Return the (x, y) coordinate for the center point of the cell that contains the specified text.  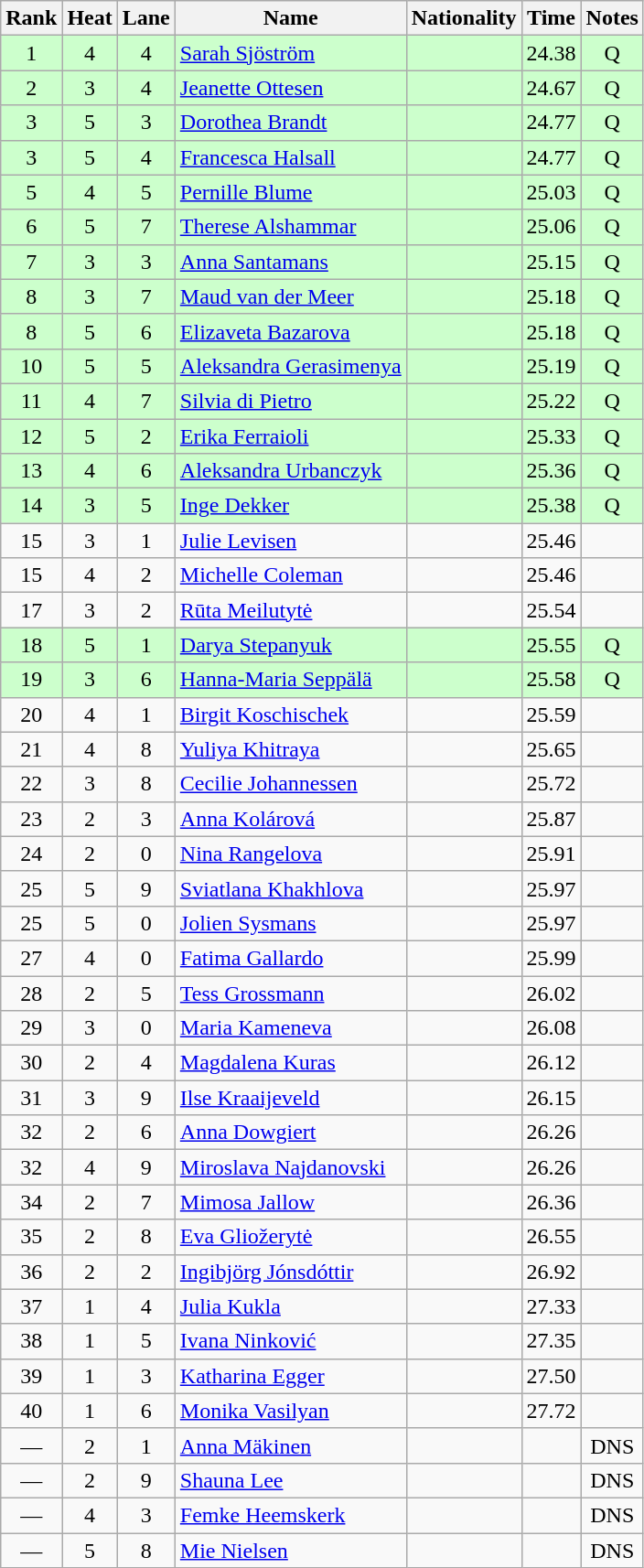
Notes (612, 18)
31 (31, 1098)
Miroslava Najdanovski (291, 1167)
12 (31, 436)
Sviatlana Khakhlova (291, 888)
30 (31, 1063)
Jolien Sysmans (291, 923)
34 (31, 1202)
36 (31, 1272)
23 (31, 819)
20 (31, 714)
Francesca Halsall (291, 157)
27 (31, 958)
25.65 (551, 749)
26.08 (551, 1028)
28 (31, 993)
25.99 (551, 958)
11 (31, 401)
25.36 (551, 471)
Mie Nielsen (291, 1551)
25.06 (551, 227)
19 (31, 680)
25.33 (551, 436)
27.33 (551, 1306)
Hanna-Maria Seppälä (291, 680)
Ilse Kraaijeveld (291, 1098)
Name (291, 18)
25.19 (551, 366)
26.36 (551, 1202)
27.35 (551, 1341)
40 (31, 1411)
Therese Alshammar (291, 227)
Elizaveta Bazarova (291, 331)
25.55 (551, 645)
Rūta Meilutytė (291, 610)
Julia Kukla (291, 1306)
13 (31, 471)
Inge Dekker (291, 506)
Birgit Koschischek (291, 714)
Pernille Blume (291, 192)
Maria Kameneva (291, 1028)
38 (31, 1341)
Julie Levisen (291, 541)
Dorothea Brandt (291, 123)
Eva Gliožerytė (291, 1237)
25.72 (551, 784)
Nina Rangelova (291, 854)
25.38 (551, 506)
Monika Vasilyan (291, 1411)
25.15 (551, 262)
Erika Ferraioli (291, 436)
Ingibjörg Jónsdóttir (291, 1272)
26.92 (551, 1272)
Cecilie Johannessen (291, 784)
22 (31, 784)
Shauna Lee (291, 1480)
Darya Stepanyuk (291, 645)
24.67 (551, 88)
Magdalena Kuras (291, 1063)
39 (31, 1376)
Heat (90, 18)
25.54 (551, 610)
26.55 (551, 1237)
Tess Grossmann (291, 993)
Fatima Gallardo (291, 958)
10 (31, 366)
Anna Mäkinen (291, 1445)
Anna Santamans (291, 262)
Lane (146, 18)
Aleksandra Gerasimenya (291, 366)
Time (551, 18)
29 (31, 1028)
Anna Kolárová (291, 819)
Anna Dowgiert (291, 1133)
Michelle Coleman (291, 575)
27.50 (551, 1376)
37 (31, 1306)
25.58 (551, 680)
26.02 (551, 993)
Nationality (464, 18)
Rank (31, 18)
Jeanette Ottesen (291, 88)
27.72 (551, 1411)
Sarah Sjöström (291, 53)
25.91 (551, 854)
35 (31, 1237)
14 (31, 506)
21 (31, 749)
26.15 (551, 1098)
18 (31, 645)
Maud van der Meer (291, 296)
25.03 (551, 192)
25.22 (551, 401)
26.12 (551, 1063)
24 (31, 854)
Katharina Egger (291, 1376)
Ivana Ninković (291, 1341)
Femke Heemskerk (291, 1515)
Mimosa Jallow (291, 1202)
Aleksandra Urbanczyk (291, 471)
25.59 (551, 714)
Yuliya Khitraya (291, 749)
Silvia di Pietro (291, 401)
25.87 (551, 819)
17 (31, 610)
24.38 (551, 53)
